Determine the [x, y] coordinate at the center of the cell enclosing the given text.  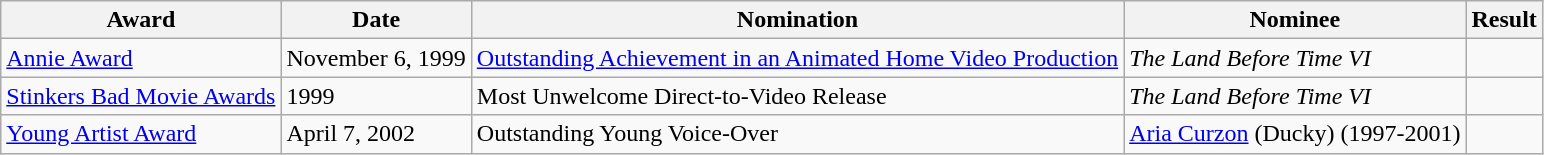
Award [141, 20]
Outstanding Achievement in an Animated Home Video Production [797, 58]
1999 [376, 96]
Aria Curzon (Ducky) (1997-2001) [1295, 134]
Nominee [1295, 20]
Annie Award [141, 58]
Young Artist Award [141, 134]
Most Unwelcome Direct-to-Video Release [797, 96]
Outstanding Young Voice-Over [797, 134]
November 6, 1999 [376, 58]
Result [1504, 20]
Stinkers Bad Movie Awards [141, 96]
Date [376, 20]
April 7, 2002 [376, 134]
Nomination [797, 20]
